Provide the (x, y) coordinate of the cell's center where the given text is located.  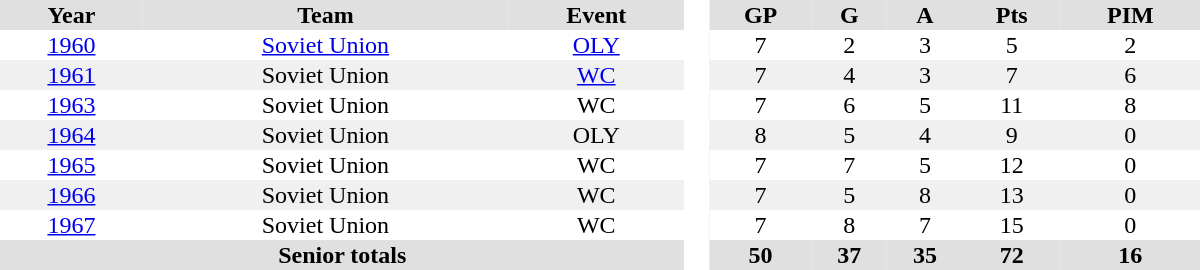
37 (849, 255)
1966 (72, 195)
1961 (72, 75)
35 (925, 255)
Event (596, 15)
A (925, 15)
72 (1012, 255)
16 (1130, 255)
1965 (72, 165)
1967 (72, 225)
13 (1012, 195)
Pts (1012, 15)
G (849, 15)
11 (1012, 105)
15 (1012, 225)
12 (1012, 165)
1960 (72, 45)
GP (761, 15)
Team (326, 15)
1963 (72, 105)
PIM (1130, 15)
Senior totals (342, 255)
Year (72, 15)
9 (1012, 135)
1964 (72, 135)
50 (761, 255)
